Return (x, y) of the center of cell containing provided text 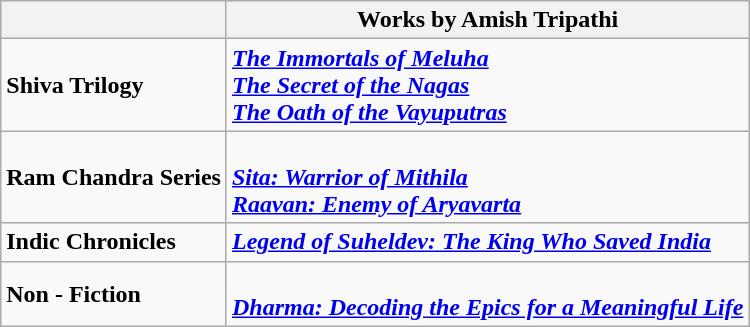
Non - Fiction (114, 294)
Works by Amish Tripathi (487, 20)
Legend of Suheldev: The King Who Saved India (487, 242)
Ram Chandra Series (114, 177)
Dharma: Decoding the Epics for a Meaningful Life (487, 294)
Indic Chronicles (114, 242)
The Immortals of MeluhaThe Secret of the NagasThe Oath of the Vayuputras (487, 85)
Sita: Warrior of MithilaRaavan: Enemy of Aryavarta (487, 177)
Shiva Trilogy (114, 85)
